Detect which cell encompasses the target text, then output its [x, y] center coordinate. 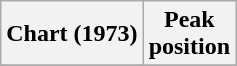
Peakposition [189, 34]
Chart (1973) [72, 34]
